Return the (X, Y) coordinate for the center point of the cell that contains the specified text.  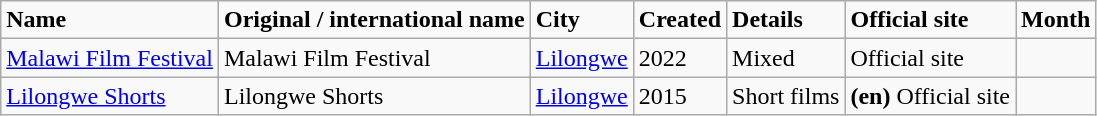
Created (680, 20)
City (582, 20)
Name (110, 20)
Details (786, 20)
2022 (680, 58)
2015 (680, 96)
Short films (786, 96)
(en) Official site (930, 96)
Original / international name (374, 20)
Month (1056, 20)
Mixed (786, 58)
